Capture the cell that displays the provided text and extract its [X, Y] central coordinate. 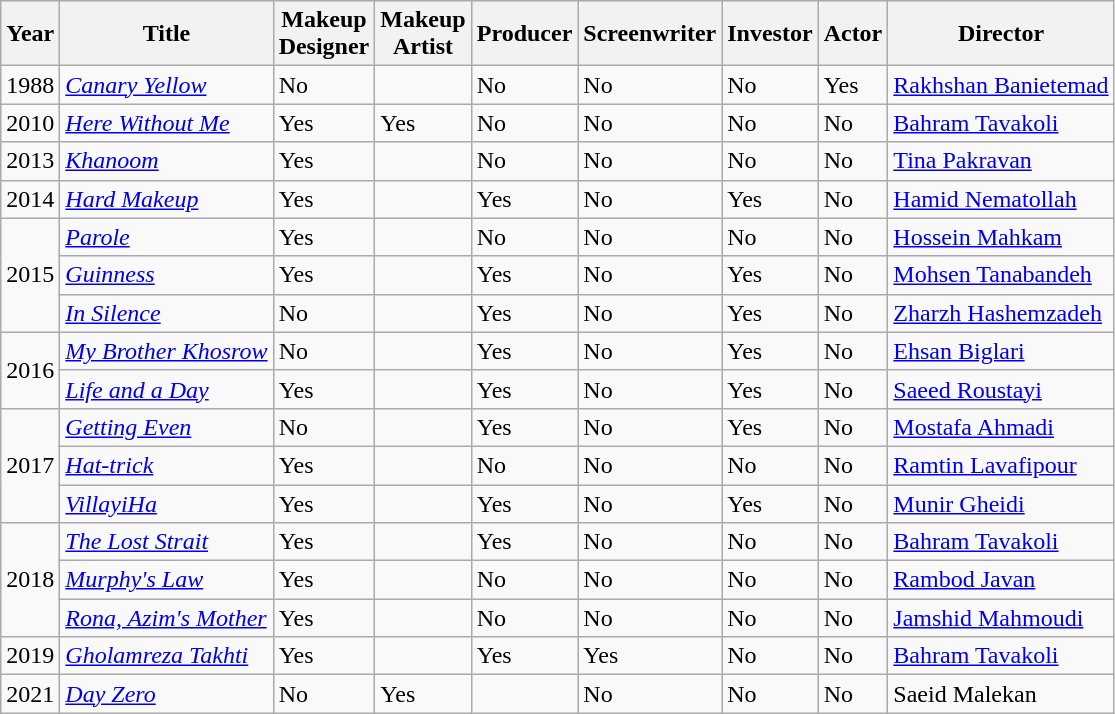
2018 [30, 580]
2015 [30, 275]
Director [1001, 34]
Life and a Day [166, 389]
Jamshid Mahmoudi [1001, 618]
Tina Pakravan [1001, 161]
Mohsen Tanabandeh [1001, 275]
Rakhshan Banietemad [1001, 85]
Ramtin Lavafipour [1001, 465]
Hat-trick [166, 465]
2019 [30, 656]
Guinness [166, 275]
1988 [30, 85]
Title [166, 34]
Hamid Nematollah [1001, 199]
The Lost Strait [166, 542]
Parole [166, 237]
Mostafa Ahmadi [1001, 427]
My Brother Khosrow [166, 351]
In Silence [166, 313]
Rambod Javan [1001, 580]
2017 [30, 465]
Zharzh Hashemzadeh [1001, 313]
Investor [770, 34]
Here Without Me [166, 123]
Ehsan Biglari [1001, 351]
VillayiHa [166, 503]
2014 [30, 199]
Getting Even [166, 427]
Day Zero [166, 694]
Gholamreza Takhti [166, 656]
2021 [30, 694]
Actor [853, 34]
Murphy's Law [166, 580]
Saeed Roustayi [1001, 389]
Canary Yellow [166, 85]
MakeupDesigner [324, 34]
Producer [524, 34]
2013 [30, 161]
Rona, Azim's Mother [166, 618]
Hossein Mahkam [1001, 237]
Hard Makeup [166, 199]
Year [30, 34]
2016 [30, 370]
MakeupArtist [423, 34]
Khanoom [166, 161]
Munir Gheidi [1001, 503]
2010 [30, 123]
Screenwriter [650, 34]
Saeid Malekan [1001, 694]
